For the text-containing cell, return its midpoint in (X, Y) coordinate format. 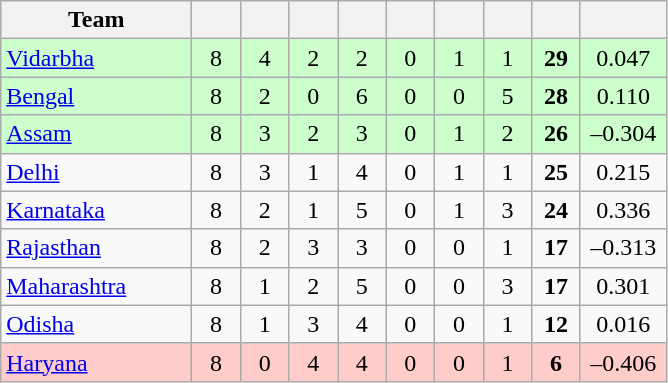
Haryana (96, 362)
–0.313 (623, 248)
12 (556, 324)
0.016 (623, 324)
Assam (96, 134)
Bengal (96, 96)
Karnataka (96, 210)
–0.304 (623, 134)
25 (556, 172)
0.336 (623, 210)
0.047 (623, 58)
28 (556, 96)
–0.406 (623, 362)
Vidarbha (96, 58)
29 (556, 58)
Odisha (96, 324)
0.110 (623, 96)
Rajasthan (96, 248)
Delhi (96, 172)
24 (556, 210)
Maharashtra (96, 286)
0.301 (623, 286)
0.215 (623, 172)
26 (556, 134)
Team (96, 20)
